Return [X, Y] of the center of cell containing provided text 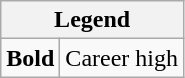
Career high [122, 58]
Bold [30, 58]
Legend [92, 20]
